Locate the cell with the specified text and output its [x, y] center coordinate. 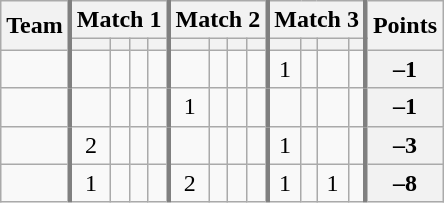
Match 2 [218, 20]
Match 3 [316, 20]
Points [404, 26]
–8 [404, 183]
Team [36, 26]
–3 [404, 145]
Match 1 [120, 20]
